Identify which cell holds the provided text, then report its (x, y) central coordinate. 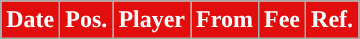
From (225, 20)
Date (30, 20)
Ref. (332, 20)
Pos. (86, 20)
Fee (282, 20)
Player (152, 20)
